From the cell containing the given text, extract its center point as [x, y] coordinate. 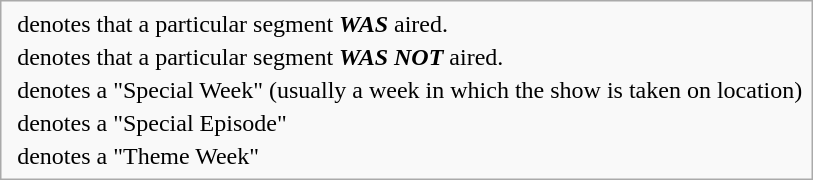
denotes a "Special Week" (usually a week in which the show is taken on location) [410, 90]
denotes that a particular segment WAS NOT aired. [410, 57]
denotes a "Special Episode" [410, 123]
denotes that a particular segment WAS aired. [410, 24]
denotes a "Theme Week" [410, 156]
